Identify which cell holds the provided text, then report its (x, y) central coordinate. 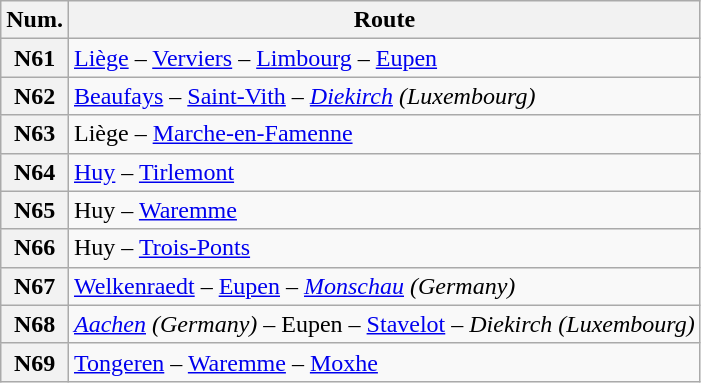
Welkenraedt – Eupen – Monschau (Germany) (384, 286)
Num. (35, 20)
Huy – Tirlemont (384, 172)
Liège – Marche-en-Famenne (384, 134)
N62 (35, 96)
N68 (35, 324)
Huy – Trois-Ponts (384, 248)
Tongeren – Waremme – Moxhe (384, 362)
N61 (35, 58)
N63 (35, 134)
Liège – Verviers – Limbourg – Eupen (384, 58)
Aachen (Germany) – Eupen – Stavelot – Diekirch (Luxembourg) (384, 324)
Beaufays – Saint-Vith – Diekirch (Luxembourg) (384, 96)
N64 (35, 172)
Huy – Waremme (384, 210)
N67 (35, 286)
N65 (35, 210)
Route (384, 20)
N69 (35, 362)
N66 (35, 248)
